Determine the (X, Y) coordinate at the center of the cell enclosing the given text.  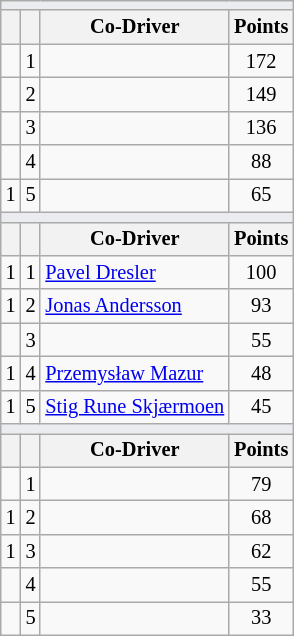
Jonas Andersson (134, 306)
136 (261, 128)
79 (261, 484)
48 (261, 373)
Przemysław Mazur (134, 373)
45 (261, 407)
93 (261, 306)
33 (261, 618)
68 (261, 517)
62 (261, 551)
Pavel Dresler (134, 272)
65 (261, 195)
149 (261, 94)
172 (261, 61)
Stig Rune Skjærmoen (134, 407)
88 (261, 162)
100 (261, 272)
